Find where the given text appears and provide that cell's center as (x, y) coordinate. 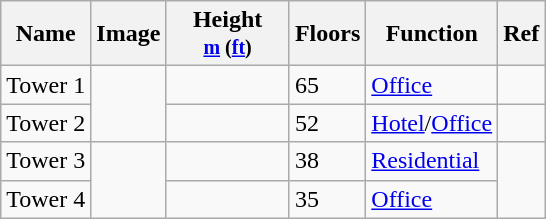
Name (46, 34)
Tower 4 (46, 199)
Heightm (ft) (228, 34)
Ref (522, 34)
Hotel/Office (432, 123)
35 (327, 199)
Tower 3 (46, 161)
65 (327, 85)
38 (327, 161)
Floors (327, 34)
Tower 1 (46, 85)
Tower 2 (46, 123)
Image (128, 34)
Residential (432, 161)
Function (432, 34)
52 (327, 123)
